From the cell containing the given text, extract its center point as (X, Y) coordinate. 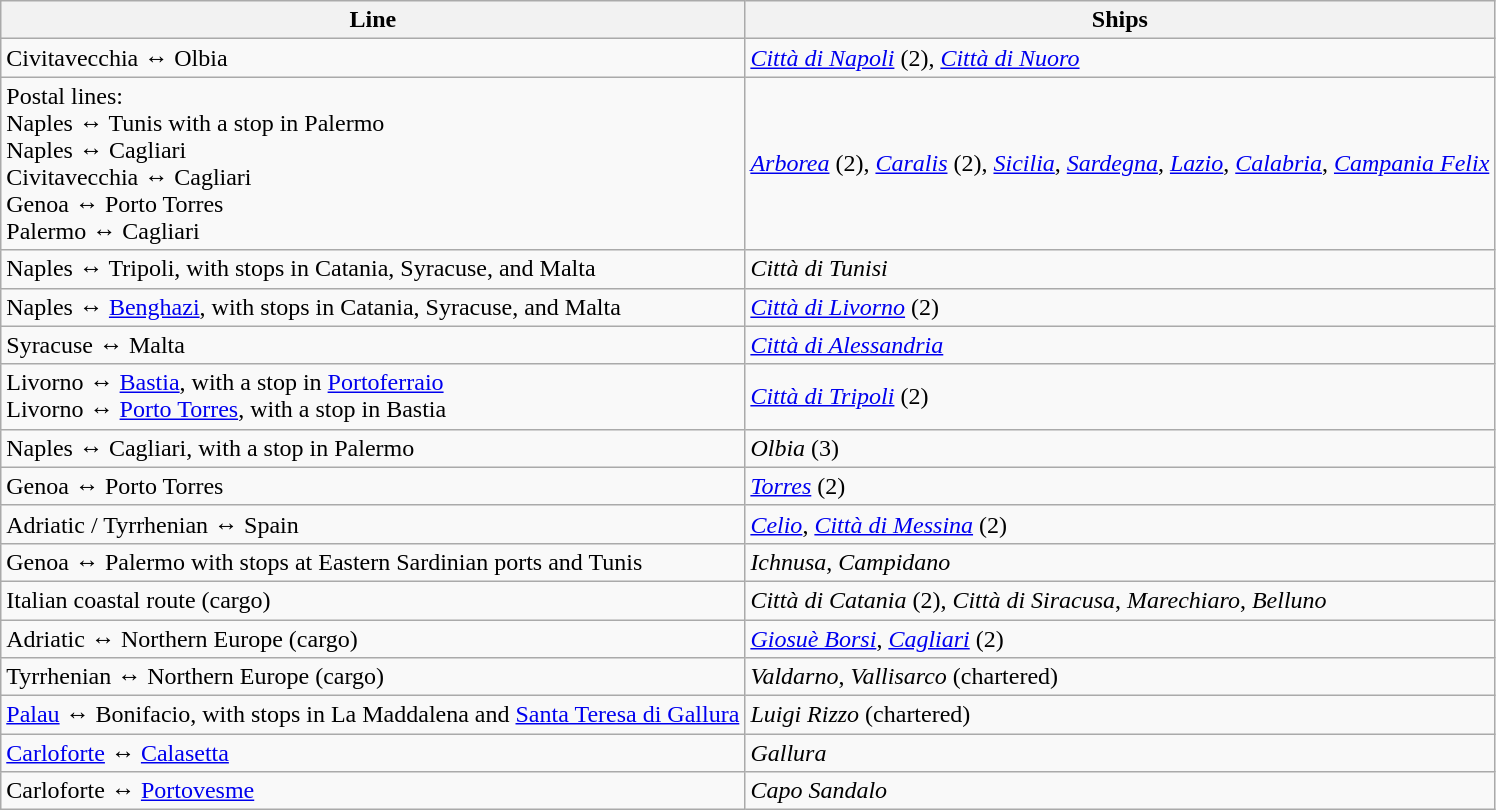
Adriatic / Tyrrhenian ↔ Spain (373, 524)
Arborea (2), Caralis (2), Sicilia, Sardegna, Lazio, Calabria, Campania Felix (1120, 164)
Ichnusa, Campidano (1120, 562)
Syracuse ↔ Malta (373, 345)
Adriatic ↔ Northern Europe (cargo) (373, 639)
Genoa ↔ Porto Torres (373, 486)
Naples ↔ Tripoli, with stops in Catania, Syracuse, and Malta (373, 269)
Line (373, 20)
Carloforte ↔ Portovesme (373, 791)
Città di Alessandria (1120, 345)
Valdarno, Vallisarco (chartered) (1120, 677)
Italian coastal route (cargo) (373, 600)
Città di Napoli (2), Città di Nuoro (1120, 58)
Carloforte ↔ Calasetta (373, 753)
Città di Livorno (2) (1120, 307)
Postal lines: Naples ↔ Tunis with a stop in Palermo Naples ↔ Cagliari Civitavecchia ↔ Cagliari Genoa ↔ Porto Torres Palermo ↔ Cagliari (373, 164)
Città di Catania (2), Città di Siracusa, Marechiaro, Belluno (1120, 600)
Celio, Città di Messina (2) (1120, 524)
Luigi Rizzo (chartered) (1120, 715)
Città di Tunisi (1120, 269)
Livorno ↔ Bastia, with a stop in Portoferraio Livorno ↔ Porto Torres, with a stop in Bastia (373, 396)
Città di Tripoli (2) (1120, 396)
Torres (2) (1120, 486)
Tyrrhenian ↔ Northern Europe (cargo) (373, 677)
Giosuè Borsi, Cagliari (2) (1120, 639)
Genoa ↔ Palermo with stops at Eastern Sardinian ports and Tunis (373, 562)
Ships (1120, 20)
Palau ↔ Bonifacio, with stops in La Maddalena and Santa Teresa di Gallura (373, 715)
Olbia (3) (1120, 448)
Civitavecchia ↔ Olbia (373, 58)
Gallura (1120, 753)
Capo Sandalo (1120, 791)
Naples ↔ Cagliari, with a stop in Palermo (373, 448)
Naples ↔ Benghazi, with stops in Catania, Syracuse, and Malta (373, 307)
